For the text-containing cell, return its midpoint in (X, Y) coordinate format. 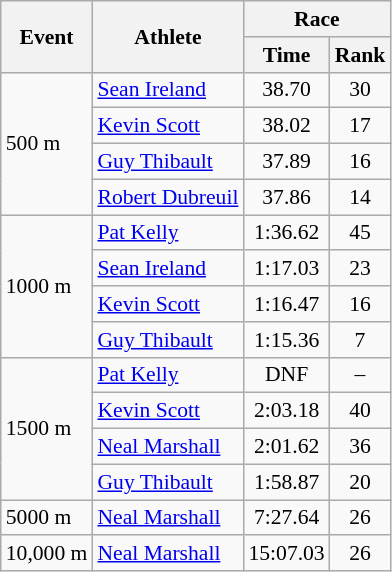
Rank (360, 55)
1:16.47 (286, 304)
38.70 (286, 90)
37.86 (286, 197)
Time (286, 55)
DNF (286, 375)
1:58.87 (286, 482)
40 (360, 411)
Robert Dubreuil (168, 197)
1:36.62 (286, 233)
45 (360, 233)
20 (360, 482)
15:07.03 (286, 554)
1500 m (47, 428)
Athlete (168, 36)
1:15.36 (286, 340)
7:27.64 (286, 518)
36 (360, 447)
23 (360, 269)
2:01.62 (286, 447)
1000 m (47, 286)
30 (360, 90)
5000 m (47, 518)
17 (360, 126)
7 (360, 340)
– (360, 375)
Event (47, 36)
Race (316, 19)
2:03.18 (286, 411)
37.89 (286, 162)
38.02 (286, 126)
1:17.03 (286, 269)
14 (360, 197)
10,000 m (47, 554)
500 m (47, 143)
